Output the [X, Y] coordinate of the center of the cell containing the given text.  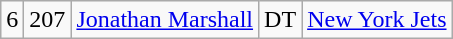
6 [12, 20]
DT [280, 20]
New York Jets [377, 20]
207 [48, 20]
Jonathan Marshall [165, 20]
